From the cell containing the given text, extract its center point as [x, y] coordinate. 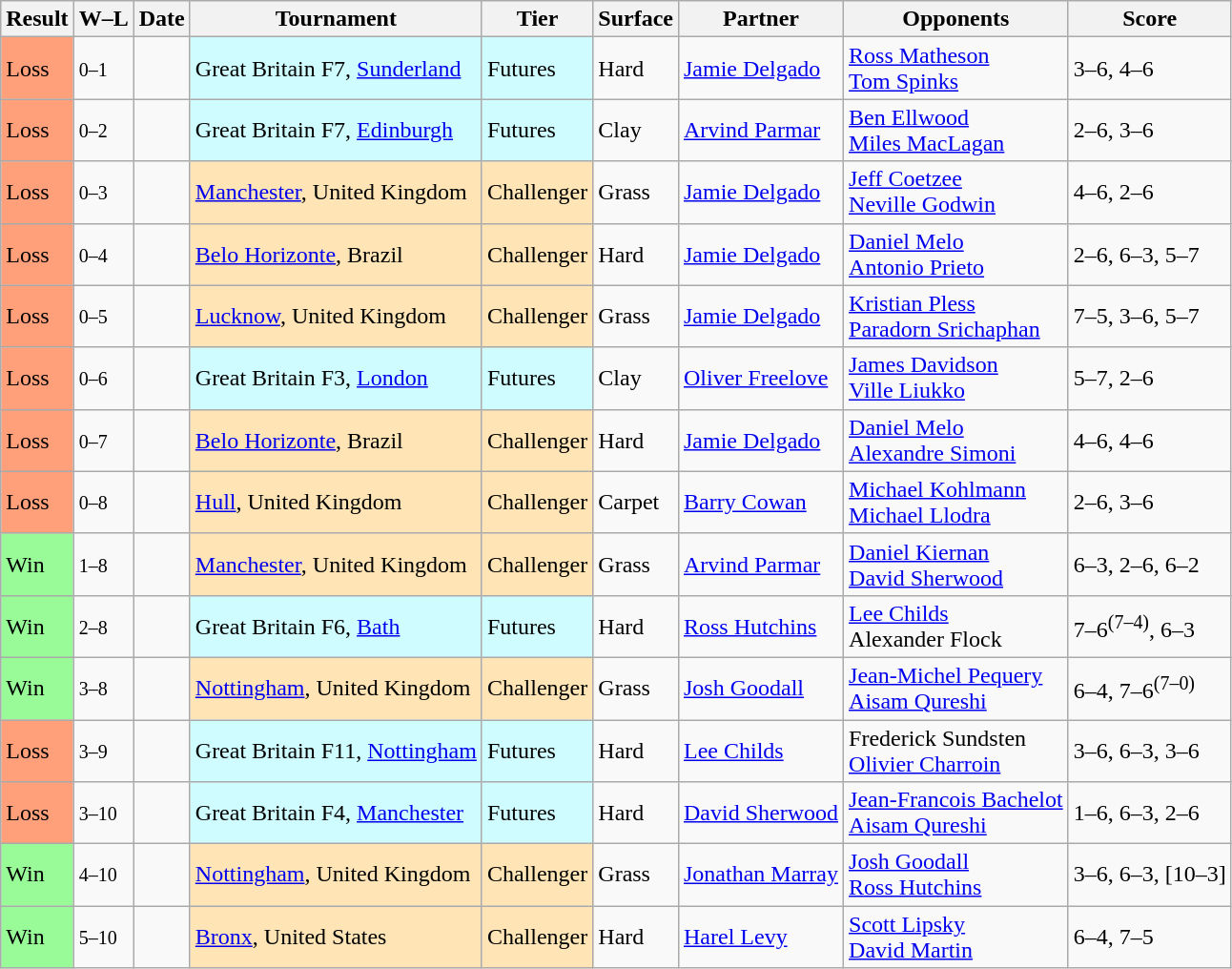
Lee Childs [761, 750]
Carpet [636, 502]
Great Britain F4, Manchester [336, 813]
Ross Matheson Tom Spinks [956, 69]
6–4, 7–6(7–0) [1150, 689]
0–4 [103, 254]
James Davidson Ville Liukko [956, 378]
Lucknow, United Kingdom [336, 317]
Michael Kohlmann Michael Llodra [956, 502]
0–3 [103, 193]
Score [1150, 19]
4–6, 4–6 [1150, 441]
Great Britain F6, Bath [336, 626]
Josh Goodall Ross Hutchins [956, 876]
0–7 [103, 441]
Surface [636, 19]
Harel Levy [761, 937]
6–3, 2–6, 6–2 [1150, 565]
Oliver Freelove [761, 378]
Opponents [956, 19]
Frederick Sundsten Olivier Charroin [956, 750]
2–6, 6–3, 5–7 [1150, 254]
Great Britain F3, London [336, 378]
0–1 [103, 69]
Great Britain F11, Nottingham [336, 750]
0–6 [103, 378]
Date [162, 19]
2–8 [103, 626]
3–6, 6–3, [10–3] [1150, 876]
Jonathan Marray [761, 876]
Jean-Michel Pequery Aisam Qureshi [956, 689]
Lee Childs Alexander Flock [956, 626]
Kristian Pless Paradorn Srichaphan [956, 317]
Hull, United Kingdom [336, 502]
4–6, 2–6 [1150, 193]
4–10 [103, 876]
Tier [537, 19]
7–6(7–4), 6–3 [1150, 626]
3–9 [103, 750]
Jeff Coetzee Neville Godwin [956, 193]
Result [37, 19]
0–8 [103, 502]
Daniel Melo Alexandre Simoni [956, 441]
Josh Goodall [761, 689]
1–6, 6–3, 2–6 [1150, 813]
Daniel Kiernan David Sherwood [956, 565]
Daniel Melo Antonio Prieto [956, 254]
Partner [761, 19]
3–8 [103, 689]
Great Britain F7, Sunderland [336, 69]
0–2 [103, 130]
5–10 [103, 937]
1–8 [103, 565]
7–5, 3–6, 5–7 [1150, 317]
3–6, 4–6 [1150, 69]
0–5 [103, 317]
Tournament [336, 19]
Bronx, United States [336, 937]
Great Britain F7, Edinburgh [336, 130]
W–L [103, 19]
Scott Lipsky David Martin [956, 937]
3–10 [103, 813]
5–7, 2–6 [1150, 378]
3–6, 6–3, 3–6 [1150, 750]
Barry Cowan [761, 502]
David Sherwood [761, 813]
Jean-Francois Bachelot Aisam Qureshi [956, 813]
Ben Ellwood Miles MacLagan [956, 130]
Ross Hutchins [761, 626]
6–4, 7–5 [1150, 937]
